Identify which cell holds the provided text, then report its (x, y) central coordinate. 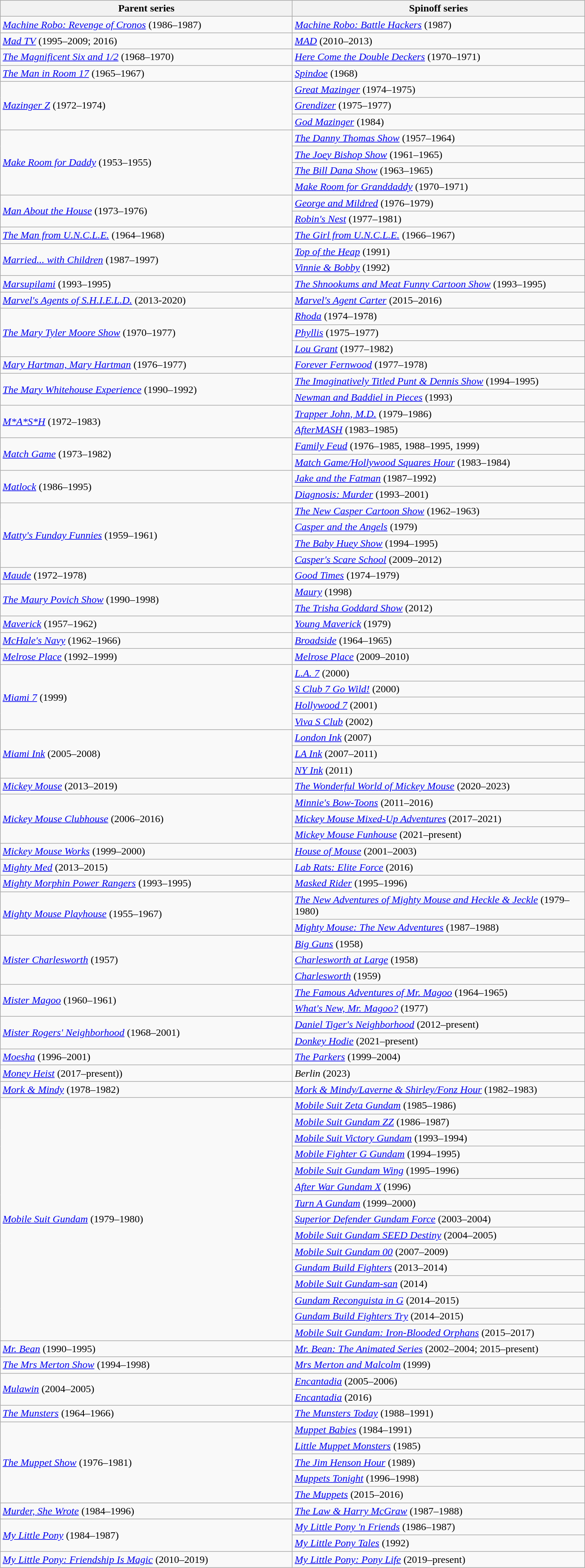
My Little Pony 'n Friends (1986–1987) (439, 1527)
Mobile Fighter G Gundam (1994–1995) (439, 1154)
Mister Magoo (1960–1961) (146, 1000)
The Muppet Show (1976–1981) (146, 1462)
Murder, She Wrote (1984–1996) (146, 1511)
The Shnookums and Meat Funny Cartoon Show (1993–1995) (439, 284)
Newman and Baddiel in Pieces (1993) (439, 397)
Daniel Tiger's Neighborhood (2012–present) (439, 1025)
My Little Pony: Pony Life (2019–present) (439, 1559)
The Jim Henson Hour (1989) (439, 1462)
Make Room for Granddaddy (1970–1971) (439, 186)
Hollywood 7 (2001) (439, 705)
Melrose Place (1992–1999) (146, 656)
Turn A Gundam (1999–2000) (439, 1203)
Robin's Nest (1977–1981) (439, 219)
LA Ink (2007–2011) (439, 754)
Mobile Suit Gundam-san (2014) (439, 1284)
The Trisha Goddard Show (2012) (439, 608)
Here Come the Double Deckers (1970–1971) (439, 57)
Mazinger Z (1972–1974) (146, 106)
Rhoda (1974–1978) (439, 316)
MAD (2010–2013) (439, 41)
The Maury Povich Show (1990–1998) (146, 600)
Mork & Mindy/Laverne & Shirley/Fonz Hour (1982–1983) (439, 1089)
The Law & Harry McGraw (1987–1988) (439, 1511)
Mickey Mouse Funhouse (2021–present) (439, 835)
Charlesworth (1959) (439, 976)
Gundam Build Fighters (2013–2014) (439, 1268)
Marvel's Agents of S.H.I.E.L.D. (2013-2020) (146, 300)
The Imaginatively Titled Punt & Dennis Show (1994–1995) (439, 381)
The Mary Tyler Moore Show (1970–1977) (146, 333)
The Famous Adventures of Mr. Magoo (1964–1965) (439, 992)
Muppet Babies (1984–1991) (439, 1430)
Mr. Bean (1990–1995) (146, 1349)
Forever Fernwood (1977–1978) (439, 365)
Good Times (1974–1979) (439, 576)
Phyllis (1975–1977) (439, 333)
Melrose Place (2009–2010) (439, 656)
Diagnosis: Murder (1993–2001) (439, 495)
Mobile Suit Victory Gundam (1993–1994) (439, 1138)
Donkey Hodie (2021–present) (439, 1041)
Marvel's Agent Carter (2015–2016) (439, 300)
Machine Robo: Revenge of Cronos (1986–1987) (146, 25)
Mary Hartman, Mary Hartman (1976–1977) (146, 365)
Broadside (1964–1965) (439, 640)
Moesha (1996–2001) (146, 1057)
The Joey Bishop Show (1961–1965) (439, 154)
Mrs Merton and Malcolm (1999) (439, 1365)
The Parkers (1999–2004) (439, 1057)
S Club 7 Go Wild! (2000) (439, 689)
Encantadia (2005–2006) (439, 1381)
Mobile Suit Gundam: Iron-Blooded Orphans (2015–2017) (439, 1333)
Mobile Suit Gundam Wing (1995–1996) (439, 1170)
After War Gundam X (1996) (439, 1187)
Top of the Heap (1991) (439, 252)
Mickey Mouse Works (1999–2000) (146, 851)
Mobile Suit Zeta Gundam (1985–1986) (439, 1106)
The Danny Thomas Show (1957–1964) (439, 138)
The Wonderful World of Mickey Mouse (2020–2023) (439, 786)
AfterMASH (1983–1985) (439, 430)
The New Adventures of Mighty Mouse and Heckle & Jeckle (1979–1980) (439, 905)
Mulawin (2004–2005) (146, 1389)
Make Room for Daddy (1953–1955) (146, 162)
Superior Defender Gundam Force (2003–2004) (439, 1219)
Maude (1972–1978) (146, 576)
Great Mazinger (1974–1975) (439, 89)
George and Mildred (1976–1979) (439, 203)
Mighty Med (2013–2015) (146, 867)
Lab Rats: Elite Force (2016) (439, 867)
The Baby Huey Show (1994–1995) (439, 543)
What's New, Mr. Magoo? (1977) (439, 1009)
Grendizer (1975–1977) (439, 106)
Match Game (1973–1982) (146, 454)
Miami Ink (2005–2008) (146, 754)
Mister Charlesworth (1957) (146, 960)
Vinnie & Bobby (1992) (439, 268)
M*A*S*H (1972–1983) (146, 421)
The Bill Dana Show (1963–1965) (439, 170)
L.A. 7 (2000) (439, 673)
Family Feud (1976–1985, 1988–1995, 1999) (439, 446)
Jake and the Fatman (1987–1992) (439, 479)
Mighty Mouse Playhouse (1955–1967) (146, 914)
The Man in Room 17 (1965–1967) (146, 73)
Muppets Tonight (1996–1998) (439, 1478)
Charlesworth at Large (1958) (439, 960)
Lou Grant (1977–1982) (439, 349)
My Little Pony (1984–1987) (146, 1535)
God Mazinger (1984) (439, 122)
Mighty Mouse: The New Adventures (1987–1988) (439, 927)
Viva S Club (2002) (439, 722)
Casper's Scare School (2009–2012) (439, 559)
Mork & Mindy (1978–1982) (146, 1089)
Match Game/Hollywood Squares Hour (1983–1984) (439, 462)
Big Guns (1958) (439, 943)
Minnie's Bow-Toons (2011–2016) (439, 803)
Mickey Mouse Mixed-Up Adventures (2017–2021) (439, 819)
My Little Pony Tales (1992) (439, 1543)
Miami 7 (1999) (146, 697)
Trapper John, M.D. (1979–1986) (439, 413)
Mobile Suit Gundam (1979–1980) (146, 1219)
Parent series (146, 9)
The Man from U.N.C.L.E. (1964–1968) (146, 235)
Masked Rider (1995–1996) (439, 883)
The Mary Whitehouse Experience (1990–1992) (146, 389)
Mickey Mouse (2013–2019) (146, 786)
Mobile Suit Gundam ZZ (1986–1987) (439, 1122)
Mr. Bean: The Animated Series (2002–2004; 2015–present) (439, 1349)
Gundam Build Fighters Try (2014–2015) (439, 1316)
Maverick (1957–1962) (146, 624)
Young Maverick (1979) (439, 624)
Mobile Suit Gundam SEED Destiny (2004–2005) (439, 1235)
London Ink (2007) (439, 738)
Casper and the Angels (1979) (439, 527)
Money Heist (2017–present)) (146, 1073)
Berlin (2023) (439, 1073)
Maury (1998) (439, 592)
Spindoe (1968) (439, 73)
Little Muppet Monsters (1985) (439, 1446)
Mighty Morphin Power Rangers (1993–1995) (146, 883)
Mister Rogers' Neighborhood (1968–2001) (146, 1033)
The Magnificent Six and 1/2 (1968–1970) (146, 57)
Marsupilami (1993–1995) (146, 284)
Machine Robo: Battle Hackers (1987) (439, 25)
Encantadia (2016) (439, 1397)
The Munsters (1964–1966) (146, 1413)
Mad TV (1995–2009; 2016) (146, 41)
Man About the House (1973–1976) (146, 211)
The Muppets (2015–2016) (439, 1494)
Matlock (1986–1995) (146, 487)
Mickey Mouse Clubhouse (2006–2016) (146, 819)
My Little Pony: Friendship Is Magic (2010–2019) (146, 1559)
Spinoff series (439, 9)
The New Casper Cartoon Show (1962–1963) (439, 511)
Gundam Reconguista in G (2014–2015) (439, 1300)
House of Mouse (2001–2003) (439, 851)
NY Ink (2011) (439, 770)
Mobile Suit Gundam 00 (2007–2009) (439, 1251)
The Mrs Merton Show (1994–1998) (146, 1365)
Matty's Funday Funnies (1959–1961) (146, 535)
McHale's Navy (1962–1966) (146, 640)
The Munsters Today (1988–1991) (439, 1413)
Married... with Children (1987–1997) (146, 260)
The Girl from U.N.C.L.E. (1966–1967) (439, 235)
